Determine the (X, Y) coordinate at the center of the cell enclosing the given text.  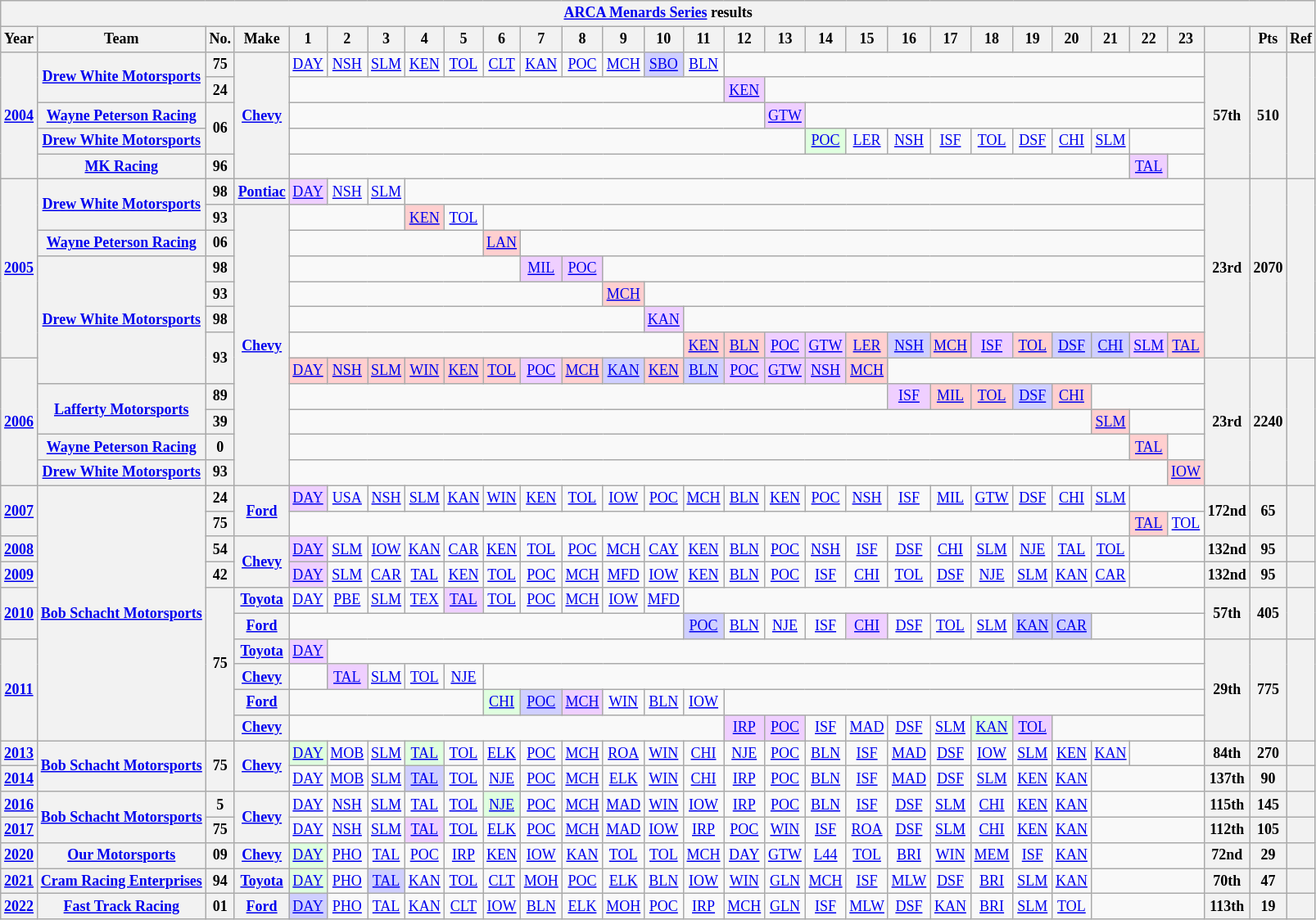
PBE (347, 601)
17 (951, 39)
22 (1149, 39)
54 (219, 548)
MEM (992, 855)
15 (866, 39)
2004 (20, 115)
23 (1186, 39)
137th (1227, 779)
145 (1268, 804)
90 (1268, 779)
2013 (20, 753)
172nd (1227, 511)
4 (424, 39)
3 (387, 39)
6 (502, 39)
2007 (20, 511)
1 (308, 39)
47 (1268, 881)
L44 (825, 855)
2020 (20, 855)
84th (1227, 753)
13 (785, 39)
2010 (20, 613)
16 (909, 39)
9 (624, 39)
7 (540, 39)
2016 (20, 804)
LAN (502, 242)
2240 (1268, 422)
113th (1227, 907)
Team (121, 39)
2011 (20, 689)
775 (1268, 689)
29th (1227, 689)
270 (1268, 753)
14 (825, 39)
2005 (20, 268)
94 (219, 881)
96 (219, 167)
Pontiac (262, 192)
2022 (20, 907)
89 (219, 396)
CAY (663, 548)
20 (1072, 39)
Make (262, 39)
42 (219, 575)
TEX (424, 601)
510 (1268, 115)
8 (582, 39)
72nd (1227, 855)
112th (1227, 830)
Cram Racing Enterprises (121, 881)
2070 (1268, 268)
2017 (20, 830)
SBO (663, 64)
12 (744, 39)
405 (1268, 613)
MK Racing (121, 167)
Our Motorsports (121, 855)
ARCA Menards Series results (658, 13)
21 (1110, 39)
2008 (20, 548)
Pts (1268, 39)
No. (219, 39)
2009 (20, 575)
Ref (1301, 39)
18 (992, 39)
2006 (20, 422)
2 (347, 39)
Lafferty Motorsports (121, 408)
115th (1227, 804)
105 (1268, 830)
39 (219, 422)
29 (1268, 855)
2014 (20, 779)
01 (219, 907)
0 (219, 447)
Fast Track Racing (121, 907)
USA (347, 498)
Year (20, 39)
09 (219, 855)
70th (1227, 881)
11 (703, 39)
2021 (20, 881)
65 (1268, 511)
10 (663, 39)
